For the text-containing cell, return its midpoint in (x, y) coordinate format. 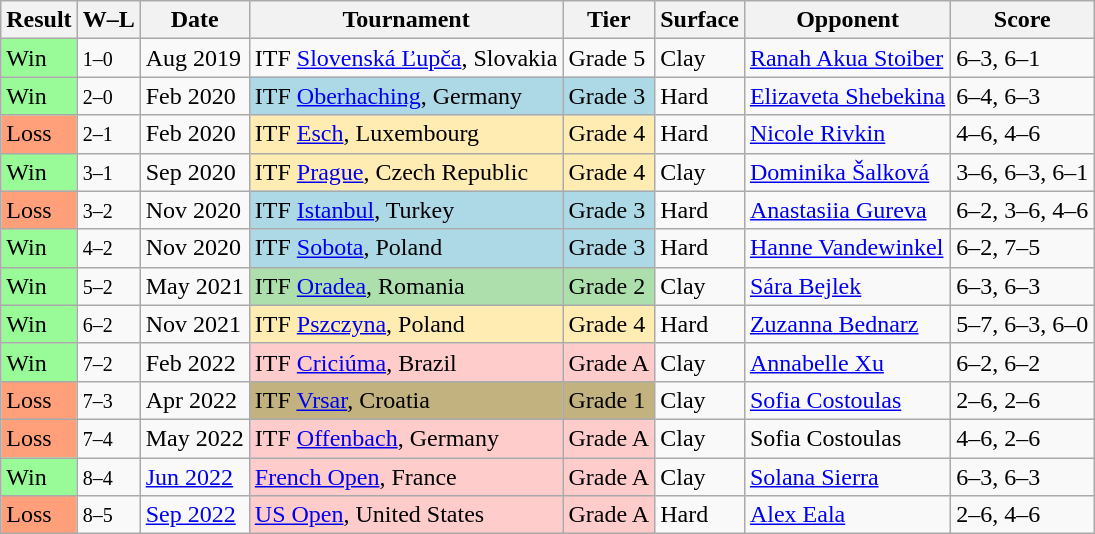
Solana Sierra (847, 477)
Result (39, 20)
ITF Slovenská Ľupča, Slovakia (406, 58)
2–1 (108, 134)
Nicole Rivkin (847, 134)
4–2 (108, 248)
6–4, 6–3 (1022, 96)
2–0 (108, 96)
Zuzanna Bednarz (847, 324)
4–6, 2–6 (1022, 438)
Sep 2022 (194, 515)
8–4 (108, 477)
2–6, 4–6 (1022, 515)
Date (194, 20)
ITF Offenbach, Germany (406, 438)
ITF Oberhaching, Germany (406, 96)
Hanne Vandewinkel (847, 248)
ITF Oradea, Romania (406, 286)
Feb 2022 (194, 362)
Score (1022, 20)
Jun 2022 (194, 477)
3–2 (108, 210)
May 2021 (194, 286)
ITF Vrsar, Croatia (406, 400)
5–7, 6–3, 6–0 (1022, 324)
Surface (700, 20)
1–0 (108, 58)
Grade 2 (609, 286)
6–3, 6–1 (1022, 58)
ITF Criciúma, Brazil (406, 362)
3–1 (108, 172)
May 2022 (194, 438)
ITF Esch, Luxembourg (406, 134)
French Open, France (406, 477)
Grade 1 (609, 400)
Annabelle Xu (847, 362)
US Open, United States (406, 515)
7–2 (108, 362)
Anastasiia Gureva (847, 210)
Sep 2020 (194, 172)
4–6, 4–6 (1022, 134)
Tier (609, 20)
8–5 (108, 515)
5–2 (108, 286)
6–2, 6–2 (1022, 362)
6–2 (108, 324)
Sára Bejlek (847, 286)
Tournament (406, 20)
6–2, 7–5 (1022, 248)
Dominika Šalková (847, 172)
Nov 2021 (194, 324)
ITF Pszczyna, Poland (406, 324)
7–4 (108, 438)
ITF Istanbul, Turkey (406, 210)
Opponent (847, 20)
Alex Eala (847, 515)
7–3 (108, 400)
Grade 5 (609, 58)
Ranah Akua Stoiber (847, 58)
Aug 2019 (194, 58)
Apr 2022 (194, 400)
W–L (108, 20)
Elizaveta Shebekina (847, 96)
ITF Sobota, Poland (406, 248)
6–2, 3–6, 4–6 (1022, 210)
3–6, 6–3, 6–1 (1022, 172)
ITF Prague, Czech Republic (406, 172)
2–6, 2–6 (1022, 400)
